Determine the (x, y) coordinate at the center of the cell enclosing the given text.  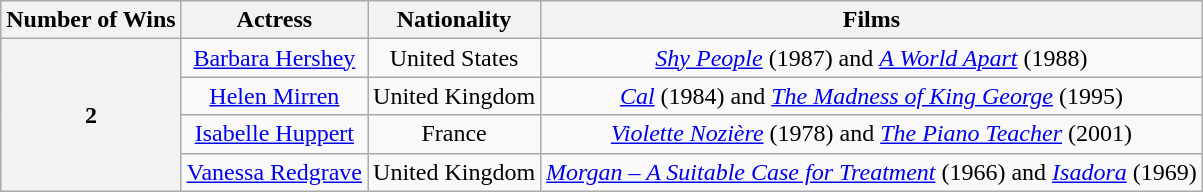
Actress (274, 20)
Barbara Hershey (274, 58)
United States (454, 58)
Number of Wins (91, 20)
2 (91, 115)
Films (872, 20)
Violette Nozière (1978) and The Piano Teacher (2001) (872, 134)
Isabelle Huppert (274, 134)
Cal (1984) and The Madness of King George (1995) (872, 96)
Nationality (454, 20)
France (454, 134)
Helen Mirren (274, 96)
Morgan – A Suitable Case for Treatment (1966) and Isadora (1969) (872, 172)
Shy People (1987) and A World Apart (1988) (872, 58)
Vanessa Redgrave (274, 172)
